Return (X, Y) of the center of cell containing provided text 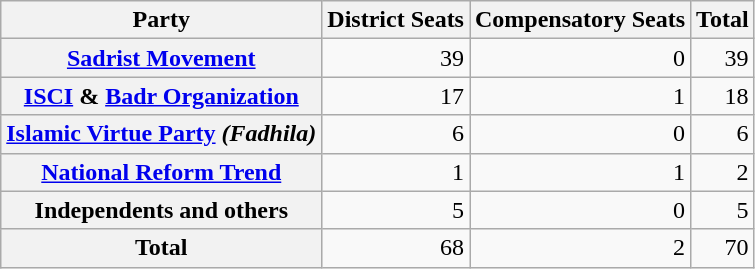
Islamic Virtue Party (Fadhila) (162, 134)
17 (396, 96)
18 (723, 96)
Sadrist Movement (162, 58)
70 (723, 248)
Independents and others (162, 210)
68 (396, 248)
National Reform Trend (162, 172)
Compensatory Seats (580, 20)
Party (162, 20)
District Seats (396, 20)
ISCI & Badr Organization (162, 96)
